Return the [X, Y] coordinate for the center point of the cell that contains the specified text.  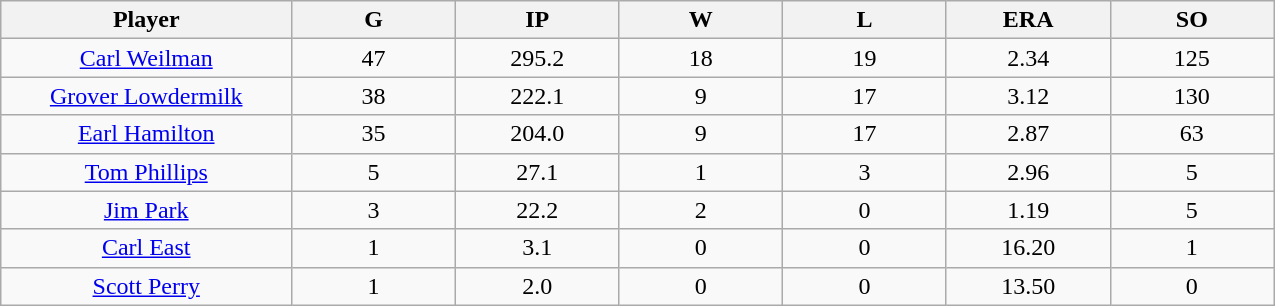
Scott Perry [146, 286]
16.20 [1028, 248]
2.87 [1028, 134]
18 [701, 58]
3.1 [537, 248]
222.1 [537, 96]
63 [1192, 134]
SO [1192, 20]
22.2 [537, 210]
2.96 [1028, 172]
47 [374, 58]
204.0 [537, 134]
Earl Hamilton [146, 134]
125 [1192, 58]
Grover Lowdermilk [146, 96]
2.34 [1028, 58]
3.12 [1028, 96]
Player [146, 20]
38 [374, 96]
Carl Weilman [146, 58]
Carl East [146, 248]
19 [865, 58]
W [701, 20]
2 [701, 210]
295.2 [537, 58]
Jim Park [146, 210]
13.50 [1028, 286]
ERA [1028, 20]
27.1 [537, 172]
130 [1192, 96]
L [865, 20]
2.0 [537, 286]
35 [374, 134]
1.19 [1028, 210]
G [374, 20]
IP [537, 20]
Tom Phillips [146, 172]
